Extract the [X, Y] coordinate from the center of the cell holding the provided text.  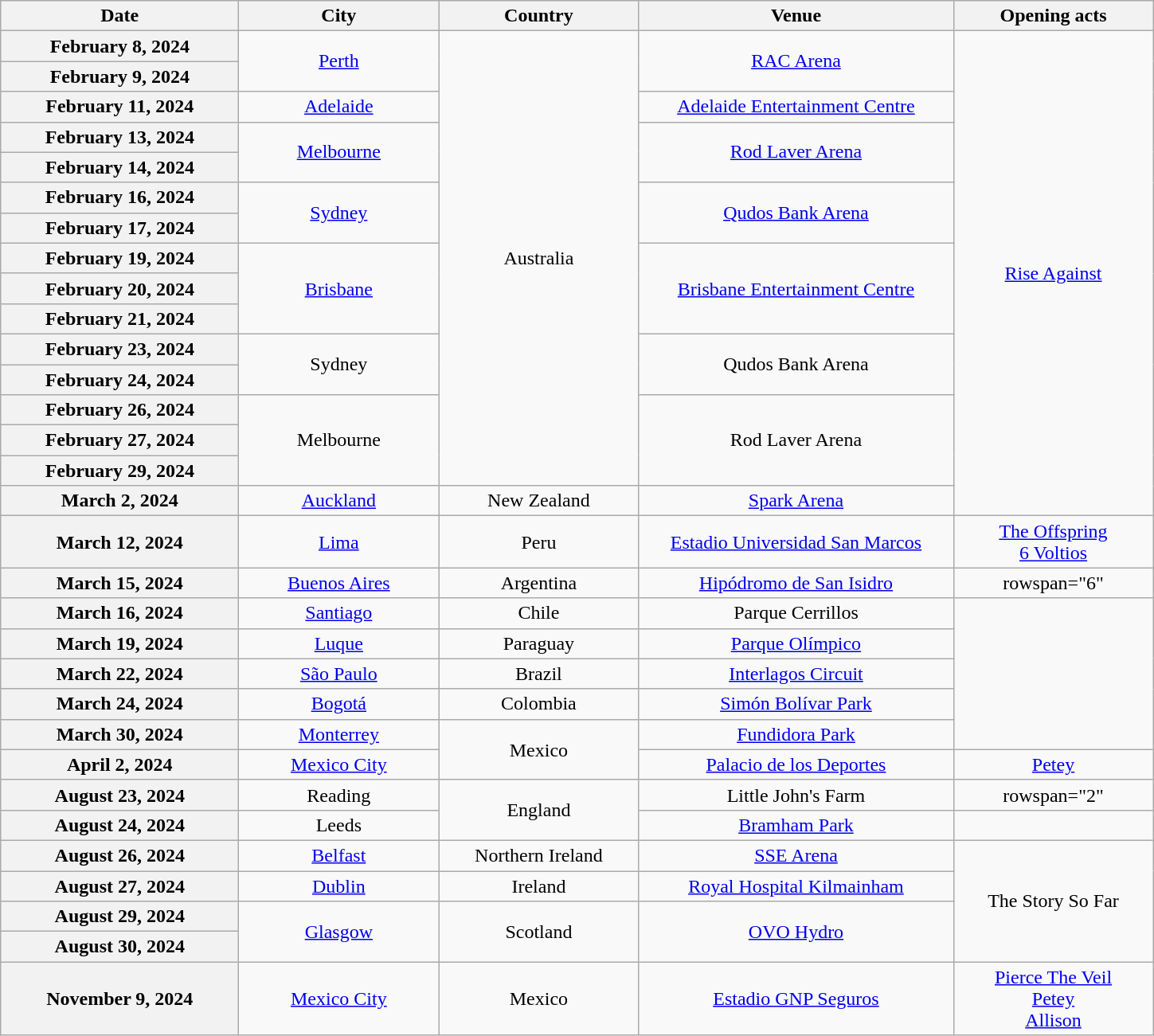
Luque [339, 643]
February 16, 2024 [119, 197]
November 9, 2024 [119, 999]
February 14, 2024 [119, 167]
Adelaide Entertainment Centre [796, 107]
Bramham Park [796, 825]
Brisbane [339, 288]
The Story So Far [1053, 901]
February 11, 2024 [119, 107]
Lima [339, 541]
The Offspring6 Voltios [1053, 541]
Palacio de los Deportes [796, 764]
RAC Arena [796, 61]
August 24, 2024 [119, 825]
Date [119, 16]
Interlagos Circuit [796, 674]
Buenos Aires [339, 583]
England [538, 810]
Country [538, 16]
Paraguay [538, 643]
Hipódromo de San Isidro [796, 583]
March 24, 2024 [119, 704]
February 23, 2024 [119, 349]
Bogotá [339, 704]
March 12, 2024 [119, 541]
August 23, 2024 [119, 795]
Monterrey [339, 734]
Pierce The VeilPeteyAllison [1053, 999]
Chile [538, 613]
February 27, 2024 [119, 440]
Opening acts [1053, 16]
February 17, 2024 [119, 228]
Little John's Farm [796, 795]
August 29, 2024 [119, 917]
São Paulo [339, 674]
Royal Hospital Kilmainham [796, 886]
Estadio Universidad San Marcos [796, 541]
Argentina [538, 583]
Simón Bolívar Park [796, 704]
Glasgow [339, 932]
Fundidora Park [796, 734]
Santiago [339, 613]
Parque Cerrillos [796, 613]
Ireland [538, 886]
rowspan="6" [1053, 583]
City [339, 16]
Northern Ireland [538, 855]
OVO Hydro [796, 932]
Leeds [339, 825]
Australia [538, 258]
Dublin [339, 886]
Venue [796, 16]
Adelaide [339, 107]
April 2, 2024 [119, 764]
Parque Olímpico [796, 643]
Belfast [339, 855]
August 27, 2024 [119, 886]
Scotland [538, 932]
March 30, 2024 [119, 734]
Auckland [339, 501]
February 20, 2024 [119, 288]
March 15, 2024 [119, 583]
Brazil [538, 674]
Rise Against [1053, 274]
February 9, 2024 [119, 76]
March 16, 2024 [119, 613]
August 30, 2024 [119, 947]
February 26, 2024 [119, 410]
February 21, 2024 [119, 319]
February 19, 2024 [119, 258]
February 8, 2024 [119, 46]
Colombia [538, 704]
March 19, 2024 [119, 643]
February 29, 2024 [119, 471]
March 2, 2024 [119, 501]
Estadio GNP Seguros [796, 999]
March 22, 2024 [119, 674]
February 13, 2024 [119, 137]
Brisbane Entertainment Centre [796, 288]
SSE Arena [796, 855]
Spark Arena [796, 501]
February 24, 2024 [119, 380]
rowspan="2" [1053, 795]
New Zealand [538, 501]
Perth [339, 61]
Petey [1053, 764]
Reading [339, 795]
August 26, 2024 [119, 855]
Peru [538, 541]
